For the text-containing cell, return its midpoint in (X, Y) coordinate format. 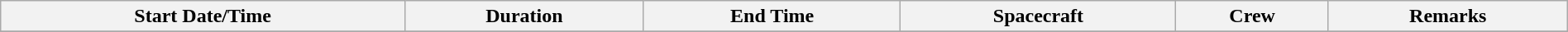
Spacecraft (1039, 16)
Crew (1252, 16)
Start Date/Time (203, 16)
Duration (524, 16)
End Time (772, 16)
Remarks (1447, 16)
